Determine the (X, Y) coordinate at the center of the cell enclosing the given text.  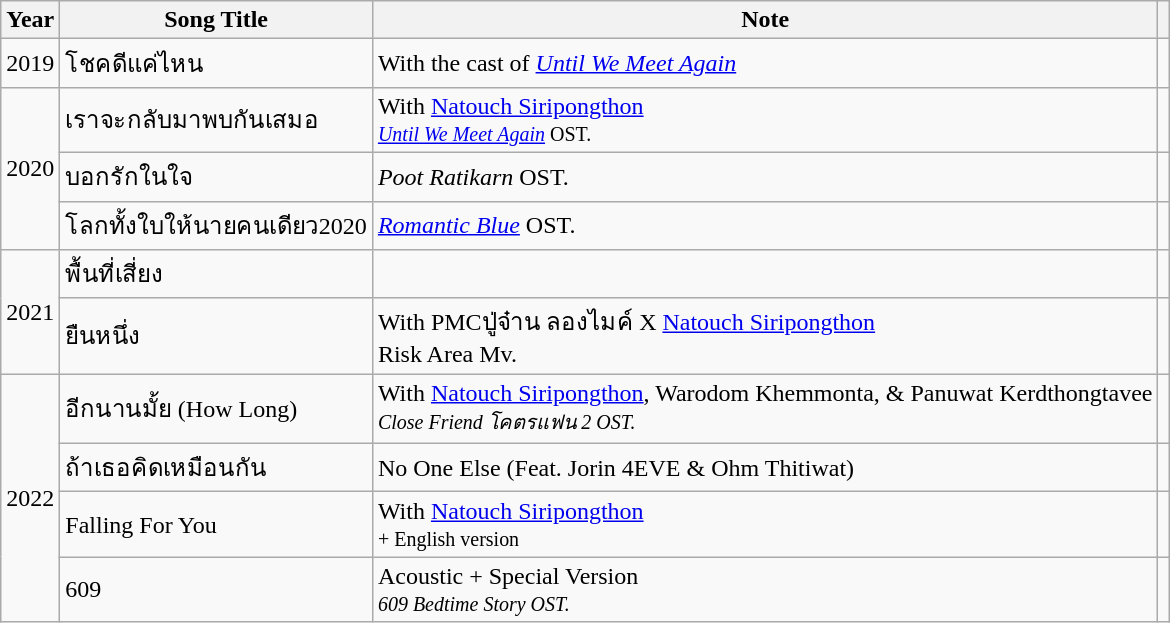
609 (216, 590)
เราจะกลับมาพบกันเสมอ (216, 120)
ยืนหนึ่ง (216, 336)
2019 (30, 64)
2022 (30, 498)
ถ้าเธอคิดเหมือนกัน (216, 468)
Year (30, 20)
โชคดีแค่ไหน (216, 64)
Acoustic + Special Version609 Bedtime Story OST. (765, 590)
With Natouch Siripongthon+ English version (765, 524)
With Natouch Siripongthon Until We Meet Again OST. (765, 120)
อีกนานมั้ย (How Long) (216, 409)
Falling For You (216, 524)
Note (765, 20)
With the cast of Until We Meet Again (765, 64)
With Natouch Siripongthon, Warodom Khemmonta, & Panuwat KerdthongtaveeClose Friend โคตรแฟน 2 OST. (765, 409)
Romantic Blue OST. (765, 226)
Song Title (216, 20)
2020 (30, 168)
With PMCปู่จ๋าน ลองไมค์ X Natouch SiripongthonRisk Area Mv. (765, 336)
2021 (30, 312)
No One Else (Feat. Jorin 4EVE & Ohm Thitiwat) (765, 468)
โลกทั้งใบให้นายคนเดียว2020 (216, 226)
พื้นที่เสี่ยง (216, 274)
บอกรักในใจ (216, 176)
Poot Ratikarn OST. (765, 176)
